For the text-containing cell, return its midpoint in [X, Y] coordinate format. 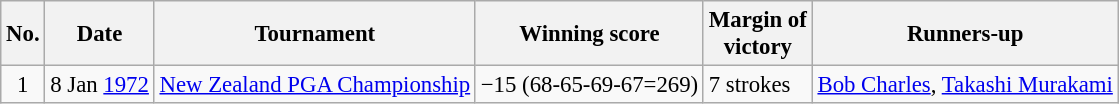
1 [23, 85]
8 Jan 1972 [100, 85]
7 strokes [758, 85]
Runners-up [965, 34]
Tournament [314, 34]
Bob Charles, Takashi Murakami [965, 85]
New Zealand PGA Championship [314, 85]
Margin ofvictory [758, 34]
−15 (68-65-69-67=269) [589, 85]
No. [23, 34]
Date [100, 34]
Winning score [589, 34]
